Provide the (X, Y) coordinate of the cell's center where the given text is located.  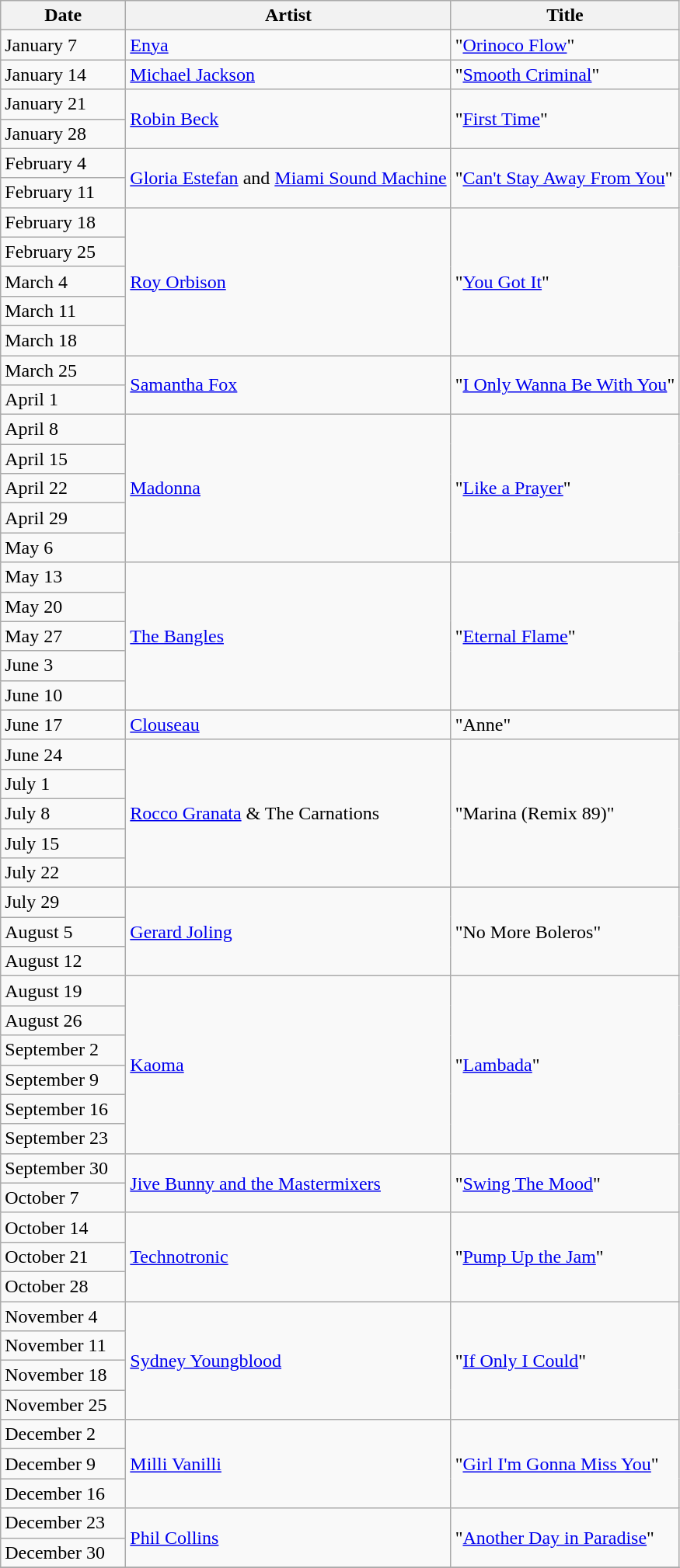
"No More Boleros" (565, 932)
Madonna (288, 488)
"Anne" (565, 725)
Michael Jackson (288, 75)
April 15 (64, 459)
October 7 (64, 1198)
June 17 (64, 725)
February 18 (64, 222)
June 24 (64, 754)
August 5 (64, 932)
January 21 (64, 104)
November 4 (64, 1316)
July 29 (64, 902)
"Like a Prayer" (565, 488)
February 25 (64, 252)
December 2 (64, 1434)
"Marina (Remix 89)" (565, 813)
December 16 (64, 1493)
September 23 (64, 1139)
May 6 (64, 548)
April 22 (64, 488)
July 1 (64, 784)
Robin Beck (288, 119)
Jive Bunny and the Mastermixers (288, 1183)
"Can't Stay Away From You" (565, 178)
September 2 (64, 1050)
December 23 (64, 1523)
July 8 (64, 813)
Clouseau (288, 725)
"Smooth Criminal" (565, 75)
Artist (288, 16)
"First Time" (565, 119)
January 7 (64, 45)
March 25 (64, 370)
"Lambada" (565, 1065)
Milli Vanilli (288, 1464)
Phil Collins (288, 1538)
The Bangles (288, 636)
September 30 (64, 1168)
"Swing The Mood" (565, 1183)
Title (565, 16)
March 18 (64, 340)
August 26 (64, 1020)
Samantha Fox (288, 385)
"Another Day in Paradise" (565, 1538)
Gloria Estefan and Miami Sound Machine (288, 178)
June 10 (64, 695)
Enya (288, 45)
October 21 (64, 1257)
Kaoma (288, 1065)
May 13 (64, 577)
March 4 (64, 281)
December 9 (64, 1464)
March 11 (64, 311)
December 30 (64, 1552)
November 25 (64, 1405)
August 19 (64, 991)
"If Only I Could" (565, 1361)
April 8 (64, 429)
June 3 (64, 666)
"Girl I'm Gonna Miss You" (565, 1464)
May 27 (64, 636)
"Eternal Flame" (565, 636)
July 22 (64, 873)
January 28 (64, 134)
"Pump Up the Jam" (565, 1257)
August 12 (64, 961)
"Orinoco Flow" (565, 45)
Gerard Joling (288, 932)
Technotronic (288, 1257)
Date (64, 16)
September 16 (64, 1109)
"I Only Wanna Be With You" (565, 385)
Roy Orbison (288, 281)
January 14 (64, 75)
September 9 (64, 1080)
Sydney Youngblood (288, 1361)
October 28 (64, 1286)
November 11 (64, 1346)
November 18 (64, 1375)
July 15 (64, 843)
"You Got It" (565, 281)
February 11 (64, 193)
May 20 (64, 607)
Rocco Granata & The Carnations (288, 813)
October 14 (64, 1227)
April 1 (64, 400)
February 4 (64, 163)
April 29 (64, 518)
